Return the [X, Y] coordinate for the center point of the cell that contains the specified text.  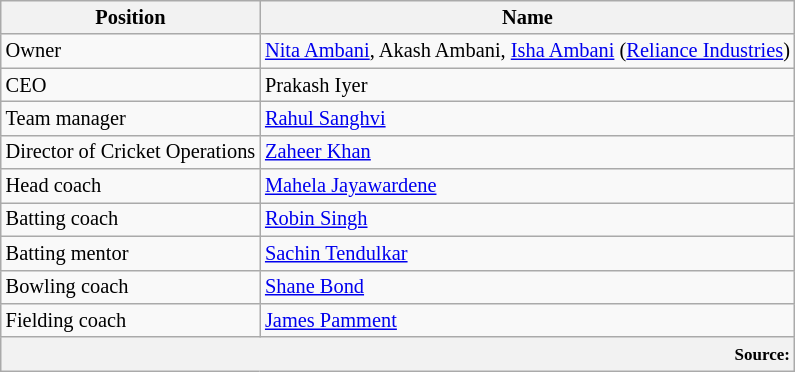
Position [130, 17]
Batting mentor [130, 253]
Prakash Iyer [528, 85]
Sachin Tendulkar [528, 253]
Director of Cricket Operations [130, 152]
Head coach [130, 186]
Zaheer Khan [528, 152]
James Pamment [528, 320]
Batting coach [130, 219]
Source: [398, 354]
Rahul Sanghvi [528, 118]
Robin Singh [528, 219]
Name [528, 17]
Bowling coach [130, 287]
Fielding coach [130, 320]
Owner [130, 51]
Mahela Jayawardene [528, 186]
Team manager [130, 118]
CEO [130, 85]
Nita Ambani, Akash Ambani, Isha Ambani (Reliance Industries) [528, 51]
Shane Bond [528, 287]
